Scan for the cell matching the given text and deliver its [x, y] coordinate at center. 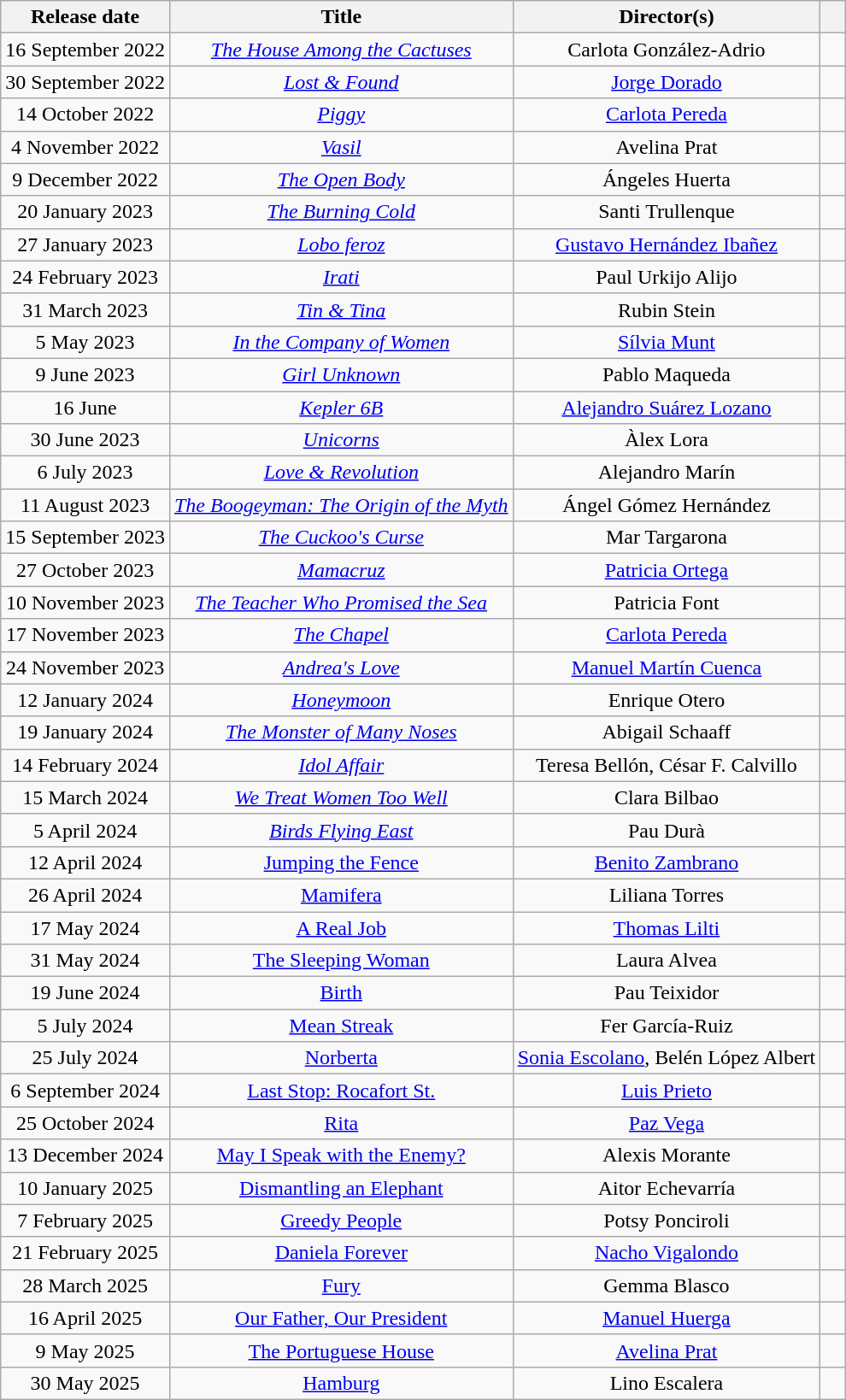
24 February 2023 [85, 277]
30 June 2023 [85, 440]
The House Among the Cactuses [341, 50]
Mar Targarona [667, 538]
26 April 2024 [85, 895]
Piggy [341, 115]
Release date [85, 17]
12 January 2024 [85, 700]
30 September 2022 [85, 82]
Benito Zambrano [667, 862]
Clara Bilbao [667, 797]
Mean Streak [341, 1026]
25 October 2024 [85, 1123]
Pau Teixidor [667, 993]
Thomas Lilti [667, 927]
11 August 2023 [85, 505]
Alejandro Suárez Lozano [667, 408]
Nacho Vigalondo [667, 1253]
Sonia Escolano, Belén López Albert [667, 1058]
Fury [341, 1285]
9 December 2022 [85, 179]
27 October 2023 [85, 570]
The Cuckoo's Curse [341, 538]
Lino Escalera [667, 1383]
Jumping the Fence [341, 862]
Alejandro Marín [667, 473]
Daniela Forever [341, 1253]
Hamburg [341, 1383]
13 December 2024 [85, 1156]
25 July 2024 [85, 1058]
Potsy Ponciroli [667, 1221]
Idol Affair [341, 765]
Gemma Blasco [667, 1285]
15 September 2023 [85, 538]
Lobo feroz [341, 244]
9 June 2023 [85, 374]
Andrea's Love [341, 668]
Pau Durà [667, 830]
The Boogeyman: The Origin of the Myth [341, 505]
30 May 2025 [85, 1383]
Our Father, Our President [341, 1318]
A Real Job [341, 927]
Greedy People [341, 1221]
16 September 2022 [85, 50]
Alexis Morante [667, 1156]
19 January 2024 [85, 732]
Rubin Stein [667, 309]
6 July 2023 [85, 473]
6 September 2024 [85, 1091]
Girl Unknown [341, 374]
Love & Revolution [341, 473]
21 February 2025 [85, 1253]
16 April 2025 [85, 1318]
Pablo Maqueda [667, 374]
Santi Trullenque [667, 212]
5 May 2023 [85, 342]
7 February 2025 [85, 1221]
17 November 2023 [85, 635]
Carlota González-Adrio [667, 50]
In the Company of Women [341, 342]
Mamacruz [341, 570]
The Chapel [341, 635]
Manuel Huerga [667, 1318]
Fer García-Ruiz [667, 1026]
Director(s) [667, 17]
Àlex Lora [667, 440]
14 February 2024 [85, 765]
31 March 2023 [85, 309]
27 January 2023 [85, 244]
The Portuguese House [341, 1350]
28 March 2025 [85, 1285]
Tin & Tina [341, 309]
Gustavo Hernández Ibañez [667, 244]
4 November 2022 [85, 147]
17 May 2024 [85, 927]
15 March 2024 [85, 797]
Patricia Font [667, 603]
Dismantling an Elephant [341, 1188]
Ángel Gómez Hernández [667, 505]
May I Speak with the Enemy? [341, 1156]
Irati [341, 277]
16 June [85, 408]
Norberta [341, 1058]
Honeymoon [341, 700]
9 May 2025 [85, 1350]
Kepler 6B [341, 408]
We Treat Women Too Well [341, 797]
Mamifera [341, 895]
20 January 2023 [85, 212]
Paz Vega [667, 1123]
5 July 2024 [85, 1026]
Title [341, 17]
10 January 2025 [85, 1188]
Last Stop: Rocafort St. [341, 1091]
Jorge Dorado [667, 82]
10 November 2023 [85, 603]
31 May 2024 [85, 961]
14 October 2022 [85, 115]
The Sleeping Woman [341, 961]
12 April 2024 [85, 862]
Luis Prieto [667, 1091]
The Open Body [341, 179]
Liliana Torres [667, 895]
24 November 2023 [85, 668]
Laura Alvea [667, 961]
5 April 2024 [85, 830]
Teresa Bellón, César F. Calvillo [667, 765]
Lost & Found [341, 82]
Abigail Schaaff [667, 732]
Paul Urkijo Alijo [667, 277]
Rita [341, 1123]
19 June 2024 [85, 993]
Birds Flying East [341, 830]
Vasil [341, 147]
Patricia Ortega [667, 570]
Enrique Otero [667, 700]
The Teacher Who Promised the Sea [341, 603]
The Monster of Many Noses [341, 732]
Sílvia Munt [667, 342]
Birth [341, 993]
Aitor Echevarría [667, 1188]
The Burning Cold [341, 212]
Unicorns [341, 440]
Manuel Martín Cuenca [667, 668]
Ángeles Huerta [667, 179]
